Determine the (x, y) coordinate at the center of the cell enclosing the given text.  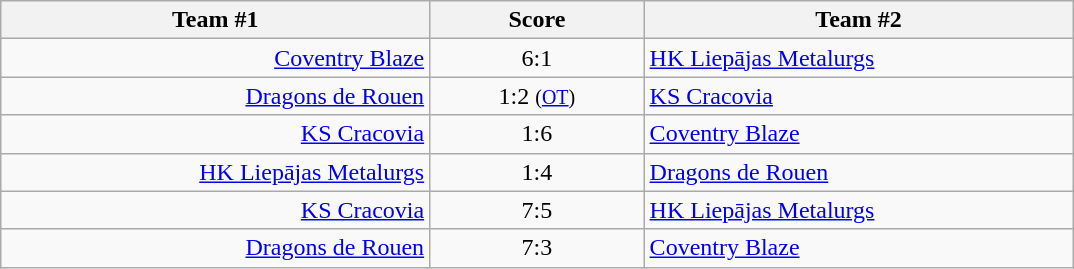
1:2 (OT) (537, 96)
1:6 (537, 134)
Team #1 (216, 20)
1:4 (537, 172)
7:5 (537, 210)
6:1 (537, 58)
Team #2 (858, 20)
7:3 (537, 248)
Score (537, 20)
